Detect which cell encompasses the target text, then output its [X, Y] center coordinate. 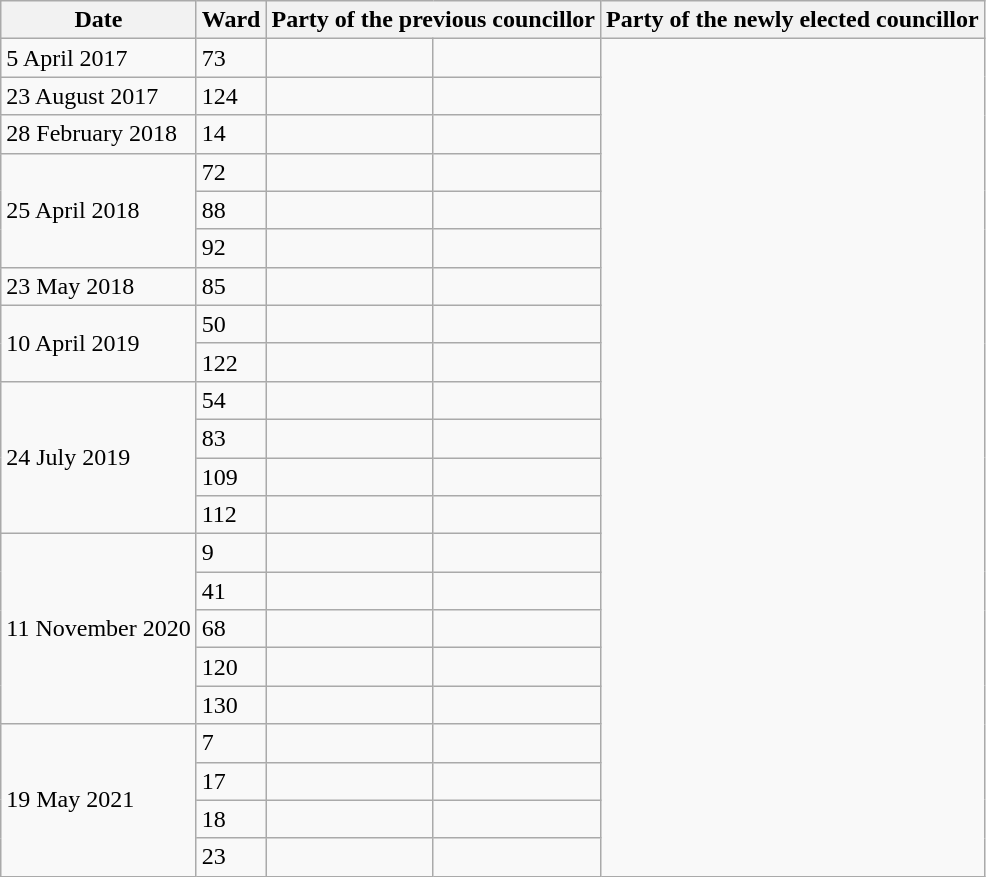
73 [231, 58]
18 [231, 819]
88 [231, 210]
54 [231, 400]
25 April 2018 [98, 210]
10 April 2019 [98, 343]
124 [231, 96]
9 [231, 553]
7 [231, 743]
68 [231, 629]
19 May 2021 [98, 800]
72 [231, 172]
28 February 2018 [98, 134]
130 [231, 705]
92 [231, 248]
Party of the newly elected councillor [793, 20]
23 [231, 857]
Ward [231, 20]
23 May 2018 [98, 286]
17 [231, 781]
83 [231, 438]
122 [231, 362]
41 [231, 591]
120 [231, 667]
14 [231, 134]
11 November 2020 [98, 629]
24 July 2019 [98, 457]
23 August 2017 [98, 96]
Date [98, 20]
109 [231, 477]
50 [231, 324]
Party of the previous councillor [434, 20]
85 [231, 286]
112 [231, 515]
5 April 2017 [98, 58]
